Capture the cell that displays the provided text and extract its [x, y] central coordinate. 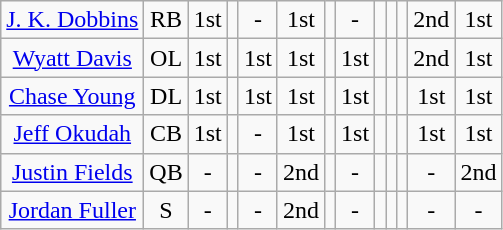
Jeff Okudah [72, 134]
OL [166, 58]
DL [166, 96]
S [166, 210]
CB [166, 134]
RB [166, 20]
Jordan Fuller [72, 210]
Chase Young [72, 96]
QB [166, 172]
Justin Fields [72, 172]
J. K. Dobbins [72, 20]
Wyatt Davis [72, 58]
